Find where the given text appears and provide that cell's center as (x, y) coordinate. 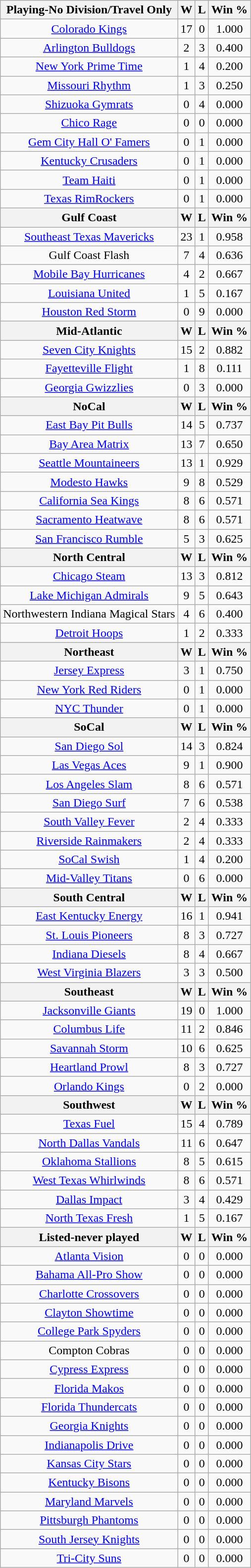
Pittsburgh Phantoms (89, 1520)
Seattle Mountaineers (89, 463)
Indiana Diesels (89, 954)
West Texas Whirlwinds (89, 1181)
College Park Spyders (89, 1331)
San Francisco Rumble (89, 538)
Las Vegas Aces (89, 765)
Georgia Knights (89, 1426)
Bay Area Matrix (89, 444)
Kentucky Crusaders (89, 161)
South Valley Fever (89, 821)
Jersey Express (89, 671)
Kentucky Bisons (89, 1483)
Gulf Coast Flash (89, 255)
0.737 (230, 425)
0.529 (230, 482)
Heartland Prowl (89, 1067)
Texas RimRockers (89, 198)
Atlanta Vision (89, 1256)
Gem City Hall O' Famers (89, 142)
Playing-No Division/Travel Only (89, 10)
West Virginia Blazers (89, 973)
Clayton Showtime (89, 1313)
New York Prime Time (89, 66)
NYC Thunder (89, 708)
Georgia Gwizzlies (89, 387)
Oklahoma Stallions (89, 1162)
East Bay Pit Bulls (89, 425)
0.250 (230, 85)
0.929 (230, 463)
Mid-Atlantic (89, 331)
North Dallas Vandals (89, 1142)
23 (186, 237)
Louisiana United (89, 293)
Charlotte Crossovers (89, 1294)
SoCal Swish (89, 860)
Lake Michigan Admirals (89, 595)
North Texas Fresh (89, 1218)
0.615 (230, 1162)
St. Louis Pioneers (89, 935)
Riverside Rainmakers (89, 841)
Jacksonville Giants (89, 1010)
Cypress Express (89, 1369)
Southeast Texas Mavericks (89, 237)
South Jersey Knights (89, 1539)
New York Red Riders (89, 690)
0.636 (230, 255)
Northeast (89, 652)
Listed-never played (89, 1237)
Shizuoka Gymrats (89, 104)
Compton Cobras (89, 1350)
0.111 (230, 369)
Florida Thundercats (89, 1407)
10 (186, 1048)
Northwestern Indiana Magical Stars (89, 614)
0.643 (230, 595)
0.500 (230, 973)
Southwest (89, 1105)
Maryland Marvels (89, 1502)
0.538 (230, 803)
Detroit Hoops (89, 633)
Southeast (89, 992)
0.824 (230, 746)
0.750 (230, 671)
Savannah Storm (89, 1048)
0.941 (230, 916)
Colorado Kings (89, 29)
Missouri Rhythm (89, 85)
Mobile Bay Hurricanes (89, 274)
0.789 (230, 1124)
Bahama All-Pro Show (89, 1275)
SoCal (89, 727)
0.650 (230, 444)
Texas Fuel (89, 1124)
Florida Makos (89, 1388)
16 (186, 916)
South Central (89, 897)
Seven City Knights (89, 350)
0.882 (230, 350)
San Diego Surf (89, 803)
North Central (89, 558)
Modesto Hawks (89, 482)
California Sea Kings (89, 501)
0.958 (230, 237)
Mid-Valley Titans (89, 878)
NoCal (89, 406)
0.647 (230, 1142)
Sacramento Heatwave (89, 519)
0.429 (230, 1199)
Fayetteville Flight (89, 369)
Kansas City Stars (89, 1464)
Gulf Coast (89, 217)
17 (186, 29)
East Kentucky Energy (89, 916)
Houston Red Storm (89, 312)
0.900 (230, 765)
Team Haiti (89, 180)
Chicago Steam (89, 576)
Los Angeles Slam (89, 784)
San Diego Sol (89, 746)
Indianapolis Drive (89, 1445)
Arlington Bulldogs (89, 48)
Tri-City Suns (89, 1558)
Dallas Impact (89, 1199)
Chico Rage (89, 123)
Orlando Kings (89, 1086)
Columbus Life (89, 1029)
0.812 (230, 576)
0.846 (230, 1029)
19 (186, 1010)
